Locate the cell with the specified text and output its [X, Y] center coordinate. 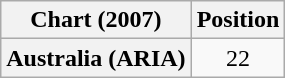
Chart (2007) [96, 20]
Australia (ARIA) [96, 58]
22 [238, 58]
Position [238, 20]
